Output the (X, Y) coordinate of the center of the cell containing the given text.  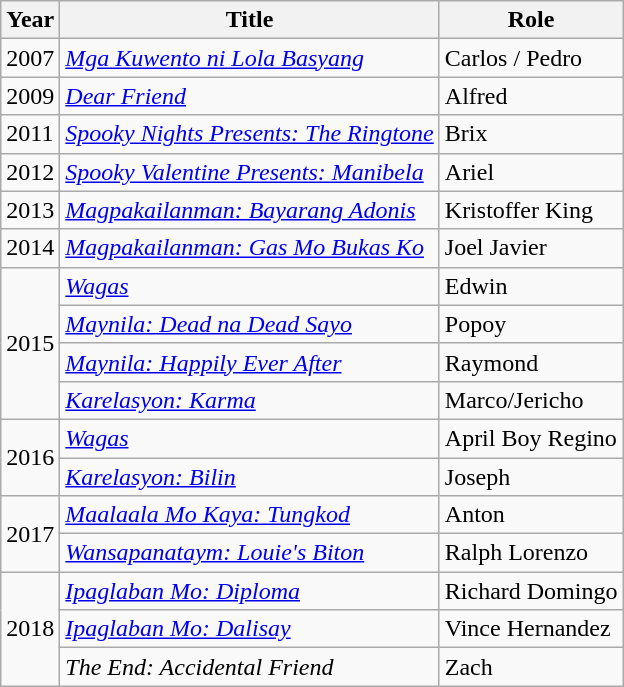
2017 (30, 534)
Joseph (531, 477)
2011 (30, 134)
Ipaglaban Mo: Dalisay (250, 629)
Dear Friend (250, 96)
Karelasyon: Karma (250, 400)
Anton (531, 515)
Mga Kuwento ni Lola Basyang (250, 58)
Popoy (531, 324)
Year (30, 20)
2007 (30, 58)
Spooky Nights Presents: The Ringtone (250, 134)
Magpakailanman: Bayarang Adonis (250, 210)
2018 (30, 629)
Title (250, 20)
Ralph Lorenzo (531, 553)
Zach (531, 667)
Magpakailanman: Gas Mo Bukas Ko (250, 248)
2012 (30, 172)
Brix (531, 134)
Raymond (531, 362)
Joel Javier (531, 248)
Wansapanataym: Louie's Biton (250, 553)
April Boy Regino (531, 438)
2016 (30, 457)
Kristoffer King (531, 210)
Richard Domingo (531, 591)
Alfred (531, 96)
Spooky Valentine Presents: Manibela (250, 172)
Maynila: Dead na Dead Sayo (250, 324)
Marco/Jericho (531, 400)
Carlos / Pedro (531, 58)
2015 (30, 343)
Edwin (531, 286)
Karelasyon: Bilin (250, 477)
Ariel (531, 172)
2013 (30, 210)
Vince Hernandez (531, 629)
2009 (30, 96)
Maalaala Mo Kaya: Tungkod (250, 515)
Ipaglaban Mo: Diploma (250, 591)
Maynila: Happily Ever After (250, 362)
2014 (30, 248)
Role (531, 20)
The End: Accidental Friend (250, 667)
